Determine the [X, Y] coordinate at the center of the cell enclosing the given text.  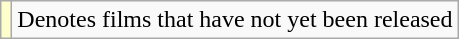
Denotes films that have not yet been released [235, 20]
